Locate the cell with the specified text and output its (x, y) center coordinate. 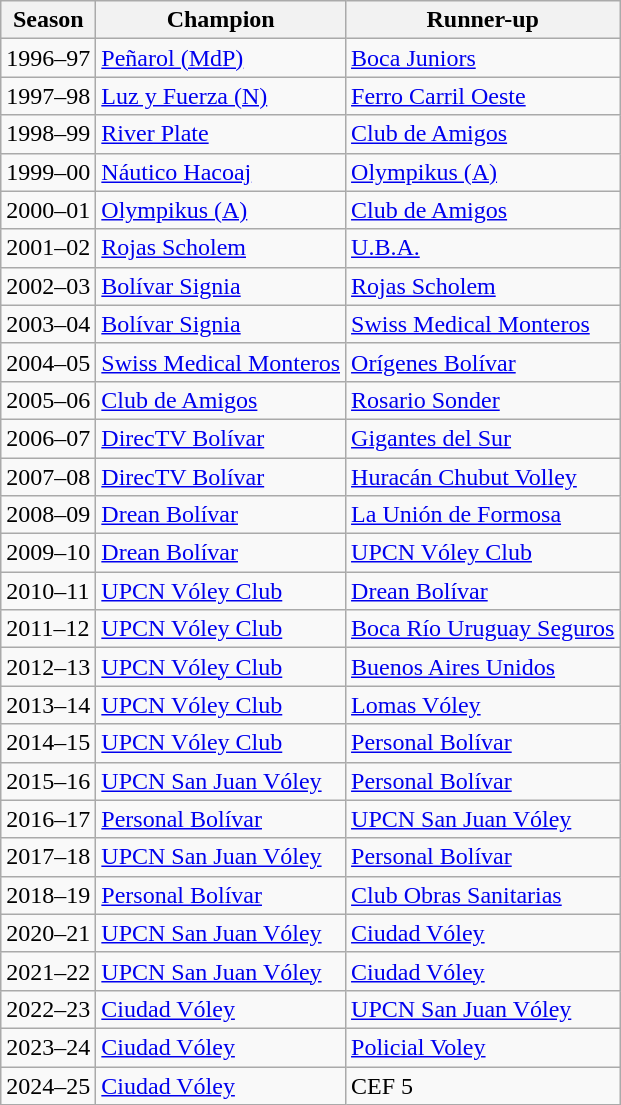
2002–03 (48, 286)
2024–25 (48, 1085)
2008–09 (48, 515)
2021–22 (48, 971)
Boca Río Uruguay Seguros (483, 629)
2011–12 (48, 629)
1996–97 (48, 58)
2022–23 (48, 1009)
1998–99 (48, 134)
Luz y Fuerza (N) (221, 96)
River Plate (221, 134)
U.B.A. (483, 248)
Boca Juniors (483, 58)
2016–17 (48, 819)
1997–98 (48, 96)
2014–15 (48, 743)
Huracán Chubut Volley (483, 477)
La Unión de Formosa (483, 515)
1999–00 (48, 172)
Policial Voley (483, 1047)
2017–18 (48, 857)
2023–24 (48, 1047)
Season (48, 20)
2005–06 (48, 400)
Buenos Aires Unidos (483, 667)
2009–10 (48, 553)
Champion (221, 20)
2007–08 (48, 477)
2010–11 (48, 591)
CEF 5 (483, 1085)
Peñarol (MdP) (221, 58)
Runner-up (483, 20)
2012–13 (48, 667)
2013–14 (48, 705)
2003–04 (48, 324)
Gigantes del Sur (483, 438)
2006–07 (48, 438)
2020–21 (48, 933)
2015–16 (48, 781)
2004–05 (48, 362)
Náutico Hacoaj (221, 172)
Lomas Vóley (483, 705)
2000–01 (48, 210)
2001–02 (48, 248)
Rosario Sonder (483, 400)
Ferro Carril Oeste (483, 96)
Club Obras Sanitarias (483, 895)
2018–19 (48, 895)
Orígenes Bolívar (483, 362)
